Return (X, Y) of the center of cell containing provided text 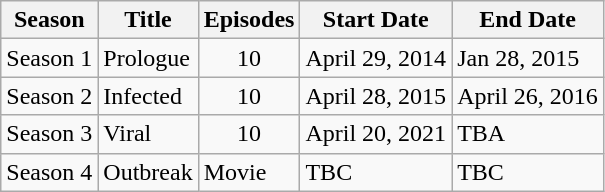
Viral (148, 134)
April 29, 2014 (376, 58)
Episodes (249, 20)
Season 2 (50, 96)
Season 3 (50, 134)
End Date (528, 20)
April 26, 2016 (528, 96)
Season 4 (50, 172)
Season 1 (50, 58)
Title (148, 20)
Movie (249, 172)
Jan 28, 2015 (528, 58)
Start Date (376, 20)
Prologue (148, 58)
Season (50, 20)
TBA (528, 134)
Infected (148, 96)
April 28, 2015 (376, 96)
April 20, 2021 (376, 134)
Outbreak (148, 172)
